Locate the cell with the specified text and output its [X, Y] center coordinate. 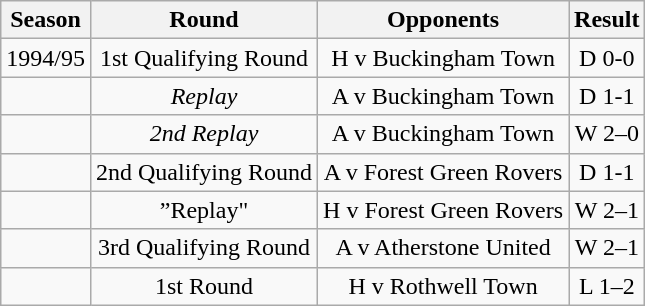
2nd Qualifying Round [204, 172]
Round [204, 20]
D 0-0 [607, 58]
A v Forest Green Rovers [444, 172]
H v Rothwell Town [444, 286]
Season [46, 20]
1st Qualifying Round [204, 58]
W 2–0 [607, 134]
A v Atherstone United [444, 248]
Result [607, 20]
1st Round [204, 286]
Replay [204, 96]
H v Forest Green Rovers [444, 210]
L 1–2 [607, 286]
2nd Replay [204, 134]
3rd Qualifying Round [204, 248]
H v Buckingham Town [444, 58]
Opponents [444, 20]
1994/95 [46, 58]
”Replay" [204, 210]
